Pinpoint the cell where the given text exists, returning its (X, Y) midpoint coordinate. 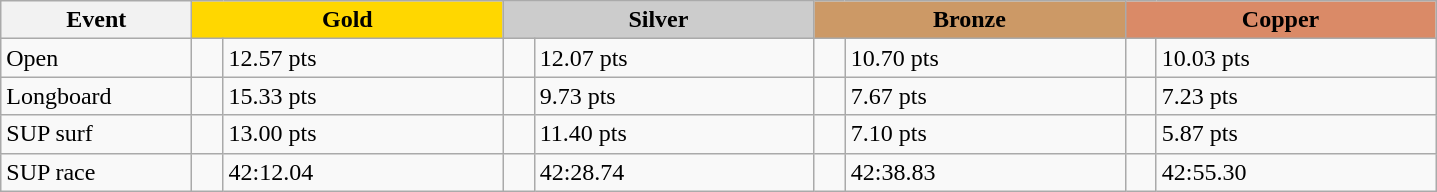
Event (96, 20)
12.57 pts (363, 58)
42:28.74 (674, 172)
Bronze (970, 20)
12.07 pts (674, 58)
7.67 pts (985, 96)
5.87 pts (1296, 134)
42:12.04 (363, 172)
42:38.83 (985, 172)
10.03 pts (1296, 58)
SUP surf (96, 134)
Longboard (96, 96)
9.73 pts (674, 96)
SUP race (96, 172)
11.40 pts (674, 134)
15.33 pts (363, 96)
Open (96, 58)
Gold (348, 20)
13.00 pts (363, 134)
7.23 pts (1296, 96)
Silver (658, 20)
10.70 pts (985, 58)
7.10 pts (985, 134)
Copper (1280, 20)
42:55.30 (1296, 172)
